Capture the cell that displays the provided text and extract its [x, y] central coordinate. 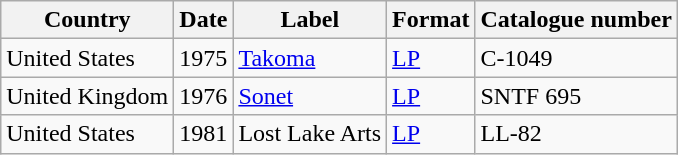
SNTF 695 [576, 96]
Takoma [310, 58]
Catalogue number [576, 20]
Lost Lake Arts [310, 134]
Format [431, 20]
1975 [204, 58]
C-1049 [576, 58]
LL-82 [576, 134]
Label [310, 20]
United Kingdom [88, 96]
1981 [204, 134]
Date [204, 20]
1976 [204, 96]
Sonet [310, 96]
Country [88, 20]
